Provide the [X, Y] coordinate of the cell's center where the given text is located.  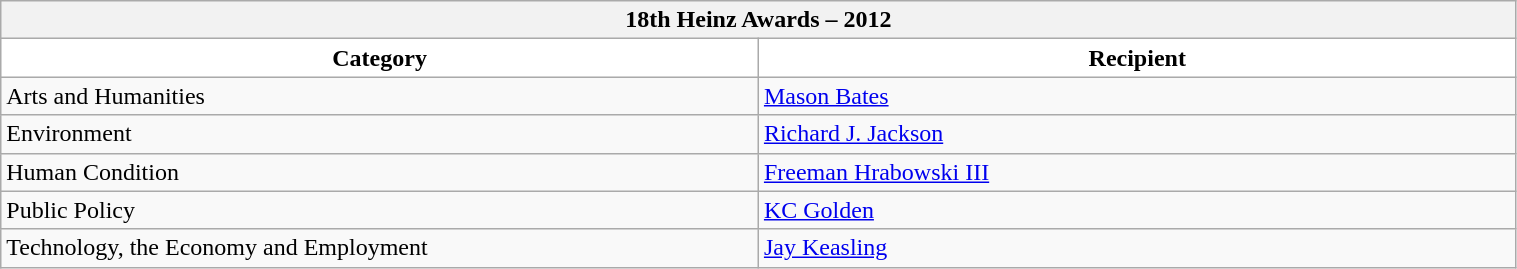
Jay Keasling [1137, 248]
Category [380, 58]
Technology, the Economy and Employment [380, 248]
Richard J. Jackson [1137, 134]
18th Heinz Awards – 2012 [758, 20]
Human Condition [380, 172]
Arts and Humanities [380, 96]
Mason Bates [1137, 96]
Environment [380, 134]
Freeman Hrabowski III [1137, 172]
Recipient [1137, 58]
KC Golden [1137, 210]
Public Policy [380, 210]
